From the cell containing the given text, extract its center point as [x, y] coordinate. 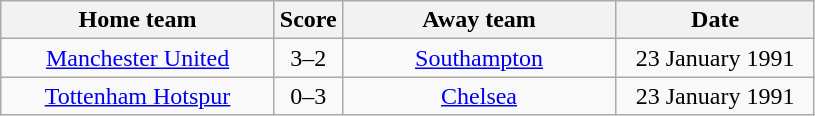
Score [308, 20]
Chelsea [479, 96]
3–2 [308, 58]
Manchester United [138, 58]
0–3 [308, 96]
Away team [479, 20]
Date [716, 20]
Southampton [479, 58]
Home team [138, 20]
Tottenham Hotspur [138, 96]
